Identify which cell holds the provided text, then report its [X, Y] central coordinate. 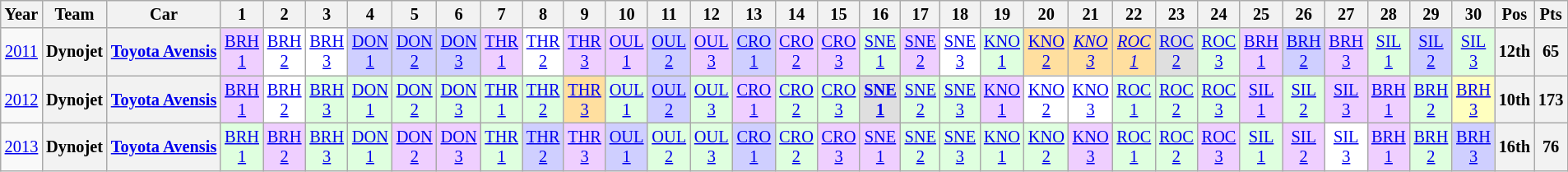
28 [1389, 14]
6 [459, 14]
Pts [1551, 14]
30 [1473, 14]
173 [1551, 100]
13 [754, 14]
9 [584, 14]
Pos [1515, 14]
4 [370, 14]
Team [74, 14]
12 [712, 14]
Year [21, 14]
10 [627, 14]
27 [1346, 14]
18 [960, 14]
17 [921, 14]
19 [1002, 14]
16 [880, 14]
65 [1551, 52]
14 [796, 14]
22 [1134, 14]
21 [1091, 14]
23 [1176, 14]
1 [242, 14]
24 [1219, 14]
11 [669, 14]
26 [1304, 14]
Car [164, 14]
12th [1515, 52]
76 [1551, 146]
7 [501, 14]
29 [1431, 14]
5 [415, 14]
10th [1515, 100]
25 [1261, 14]
3 [327, 14]
2 [285, 14]
2013 [21, 146]
20 [1046, 14]
2011 [21, 52]
2012 [21, 100]
16th [1515, 146]
8 [543, 14]
15 [839, 14]
